Capture the cell that displays the provided text and extract its [X, Y] central coordinate. 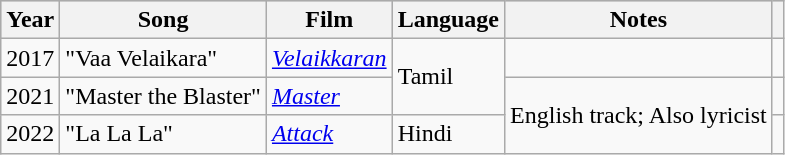
Film [329, 20]
Song [164, 20]
Master [329, 96]
"La La La" [164, 134]
Language [448, 20]
Tamil [448, 77]
Attack [329, 134]
Year [30, 20]
2017 [30, 58]
2021 [30, 96]
"Vaa Velaikara" [164, 58]
2022 [30, 134]
"Master the Blaster" [164, 96]
Hindi [448, 134]
English track; Also lyricist [639, 115]
Velaikkaran [329, 58]
Notes [639, 20]
